Detect which cell encompasses the target text, then output its (X, Y) center coordinate. 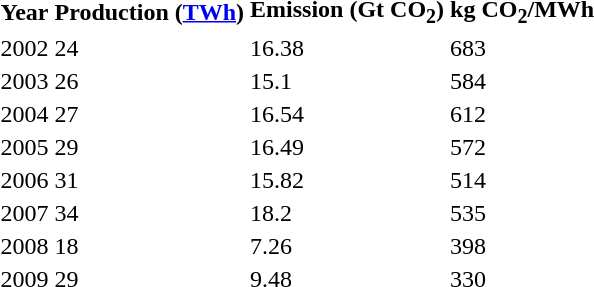
34 (150, 213)
18 (150, 246)
18.2 (348, 213)
7.26 (348, 246)
16.54 (348, 114)
26 (150, 81)
16.38 (348, 48)
15.82 (348, 180)
27 (150, 114)
16.49 (348, 147)
24 (150, 48)
29 (150, 147)
15.1 (348, 81)
31 (150, 180)
